Capture the cell that displays the provided text and extract its (X, Y) central coordinate. 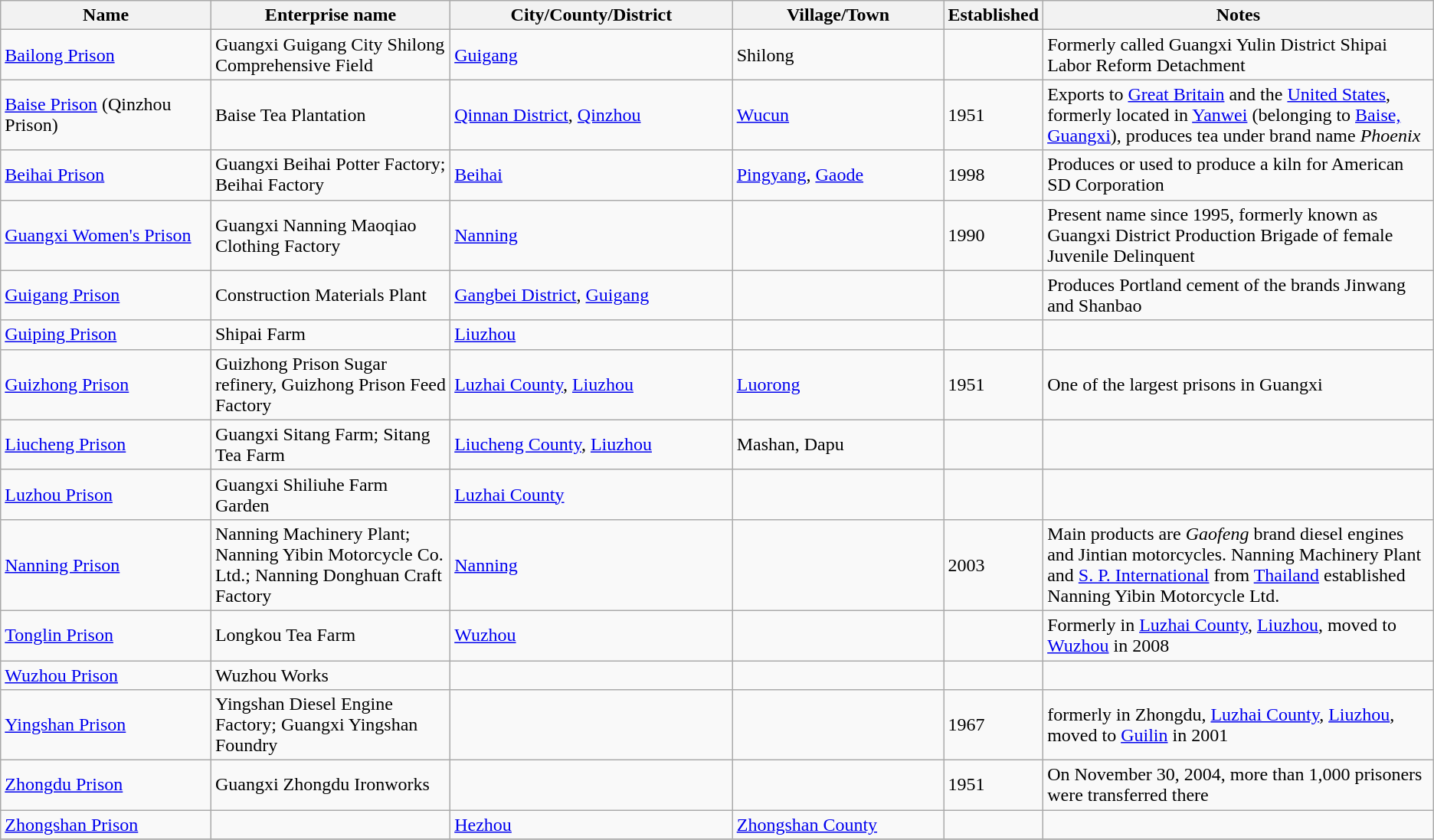
Nanning Machinery Plant; Nanning Yibin Motorcycle Co. Ltd.; Nanning Donghuan Craft Factory (330, 565)
Guigang Prison (106, 296)
Guangxi Women's Prison (106, 235)
Liucheng Prison (106, 444)
Guangxi Sitang Farm; Sitang Tea Farm (330, 444)
Wucun (838, 115)
Luorong (838, 384)
2003 (994, 565)
Notes (1239, 15)
Yingshan Diesel Engine Factory; Guangxi Yingshan Foundry (330, 725)
Guangxi Zhongdu Ironworks (330, 786)
Produces or used to produce a kiln for American SD Corporation (1239, 175)
Baise Prison (Qinzhou Prison) (106, 115)
Qinnan District, Qinzhou (591, 115)
Luzhai County (591, 495)
Luzhai County, Liuzhou (591, 384)
Enterprise name (330, 15)
Produces Portland cement of the brands Jinwang and Shanbao (1239, 296)
City/County/District (591, 15)
Guizhong Prison (106, 384)
Established (994, 15)
Zhongshan County (838, 825)
Wuzhou Prison (106, 675)
Guangxi Nanning Maoqiao Clothing Factory (330, 235)
Beihai Prison (106, 175)
Name (106, 15)
Guiping Prison (106, 335)
Shilong (838, 55)
Pingyang, Gaode (838, 175)
formerly in Zhongdu, Luzhai County, Liuzhou, moved to Guilin in 2001 (1239, 725)
Present name since 1995, formerly known as Guangxi District Production Brigade of female Juvenile Delinquent (1239, 235)
Mashan, Dapu (838, 444)
Beihai (591, 175)
Liucheng County, Liuzhou (591, 444)
Tonglin Prison (106, 636)
Guangxi Shiliuhe Farm Garden (330, 495)
On November 30, 2004, more than 1,000 prisoners were transferred there (1239, 786)
1990 (994, 235)
Zhongdu Prison (106, 786)
Nanning Prison (106, 565)
Longkou Tea Farm (330, 636)
Guangxi Beihai Potter Factory; Beihai Factory (330, 175)
Wuzhou (591, 636)
Shipai Farm (330, 335)
1998 (994, 175)
Zhongshan Prison (106, 825)
Liuzhou (591, 335)
Bailong Prison (106, 55)
One of the largest prisons in Guangxi (1239, 384)
Luzhou Prison (106, 495)
Guizhong Prison Sugar refinery, Guizhong Prison Feed Factory (330, 384)
Guangxi Guigang City Shilong Comprehensive Field (330, 55)
Village/Town (838, 15)
Baise Tea Plantation (330, 115)
Formerly called Guangxi Yulin District Shipai Labor Reform Detachment (1239, 55)
1967 (994, 725)
Exports to Great Britain and the United States, formerly located in Yanwei (belonging to Baise, Guangxi), produces tea under brand name Phoenix (1239, 115)
Yingshan Prison (106, 725)
Wuzhou Works (330, 675)
Formerly in Luzhai County, Liuzhou, moved to Wuzhou in 2008 (1239, 636)
Guigang (591, 55)
Gangbei District, Guigang (591, 296)
Construction Materials Plant (330, 296)
Hezhou (591, 825)
